From the cell containing the given text, extract its center point as [X, Y] coordinate. 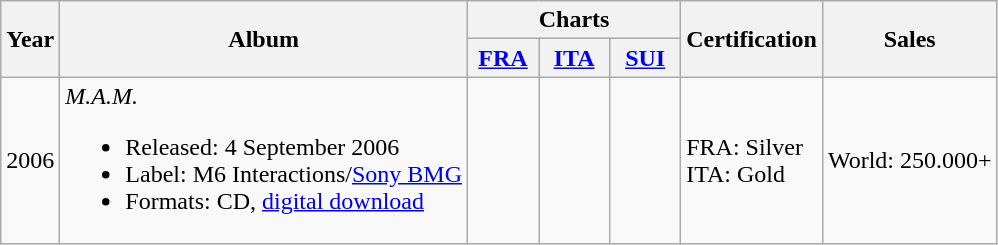
Year [30, 39]
Sales [910, 39]
SUI [646, 58]
FRA: Silver ITA: Gold [752, 160]
M.A.M.Released: 4 September 2006Label: M6 Interactions/Sony BMGFormats: CD, digital download [264, 160]
2006 [30, 160]
Charts [574, 20]
Certification [752, 39]
FRA [504, 58]
ITA [574, 58]
World: 250.000+ [910, 160]
Album [264, 39]
